Scan for the cell matching the given text and deliver its [x, y] coordinate at center. 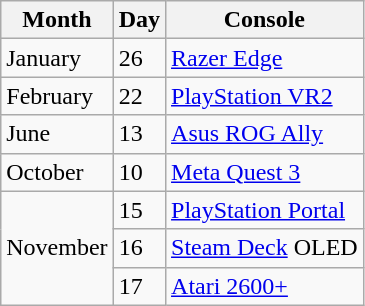
PlayStation VR2 [265, 96]
16 [139, 248]
Razer Edge [265, 58]
Day [139, 20]
Console [265, 20]
June [57, 134]
Steam Deck OLED [265, 248]
November [57, 248]
Atari 2600+ [265, 286]
15 [139, 210]
January [57, 58]
17 [139, 286]
Asus ROG Ally [265, 134]
13 [139, 134]
February [57, 96]
Meta Quest 3 [265, 172]
22 [139, 96]
26 [139, 58]
October [57, 172]
PlayStation Portal [265, 210]
10 [139, 172]
Month [57, 20]
